Return the (x, y) coordinate for the center point of the cell that contains the specified text.  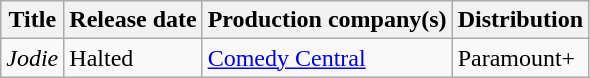
Comedy Central (327, 58)
Paramount+ (520, 58)
Production company(s) (327, 20)
Halted (133, 58)
Release date (133, 20)
Distribution (520, 20)
Title (32, 20)
Jodie (32, 58)
